Determine the [x, y] coordinate at the center of the cell enclosing the given text.  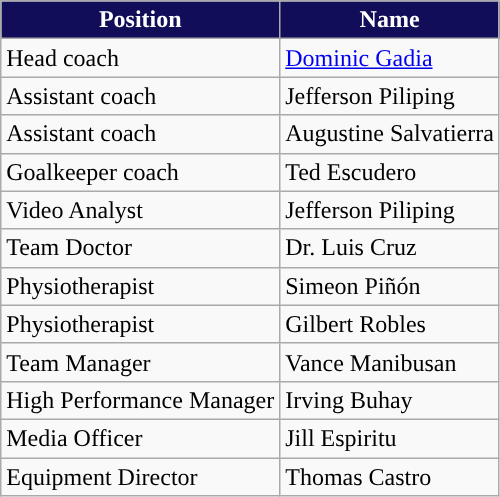
Team Manager [140, 362]
Augustine Salvatierra [390, 134]
Dominic Gadia [390, 58]
Thomas Castro [390, 477]
Head coach [140, 58]
Media Officer [140, 438]
Ted Escudero [390, 172]
Video Analyst [140, 210]
Goalkeeper coach [140, 172]
Jill Espiritu [390, 438]
Vance Manibusan [390, 362]
Name [390, 20]
Equipment Director [140, 477]
Team Doctor [140, 248]
Irving Buhay [390, 400]
High Performance Manager [140, 400]
Gilbert Robles [390, 324]
Dr. Luis Cruz [390, 248]
Simeon Piñón [390, 286]
Position [140, 20]
